Output the (X, Y) coordinate of the center of the cell containing the given text.  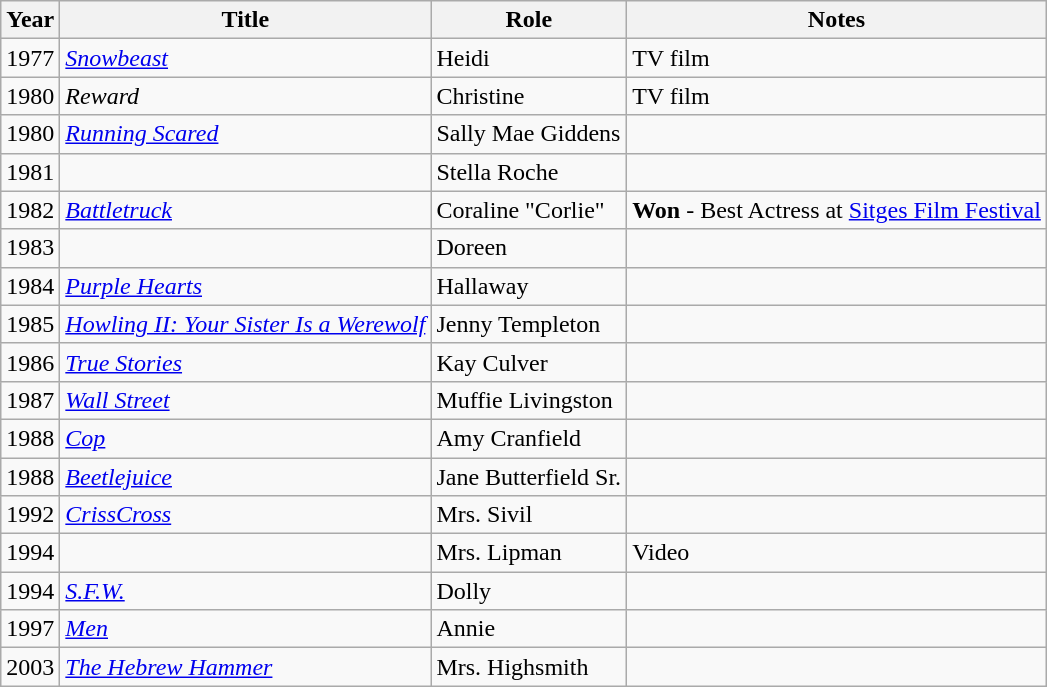
Notes (837, 20)
1981 (30, 172)
Running Scared (246, 134)
Snowbeast (246, 58)
Wall Street (246, 400)
Annie (529, 629)
Battletruck (246, 210)
True Stories (246, 362)
1992 (30, 515)
1977 (30, 58)
Mrs. Lipman (529, 553)
Doreen (529, 248)
1987 (30, 400)
Won - Best Actress at Sitges Film Festival (837, 210)
Beetlejuice (246, 477)
Dolly (529, 591)
Coraline "Corlie" (529, 210)
Howling II: Your Sister Is a Werewolf (246, 324)
Jenny Templeton (529, 324)
Cop (246, 438)
Kay Culver (529, 362)
Amy Cranfield (529, 438)
2003 (30, 667)
Men (246, 629)
Role (529, 20)
CrissCross (246, 515)
Hallaway (529, 286)
1985 (30, 324)
1997 (30, 629)
Purple Hearts (246, 286)
S.F.W. (246, 591)
Title (246, 20)
The Hebrew Hammer (246, 667)
Mrs. Highsmith (529, 667)
1983 (30, 248)
Video (837, 553)
Stella Roche (529, 172)
Jane Butterfield Sr. (529, 477)
1982 (30, 210)
Muffie Livingston (529, 400)
1986 (30, 362)
Year (30, 20)
Sally Mae Giddens (529, 134)
Mrs. Sivil (529, 515)
Reward (246, 96)
Christine (529, 96)
Heidi (529, 58)
1984 (30, 286)
